Determine the (X, Y) coordinate at the center of the cell enclosing the given text.  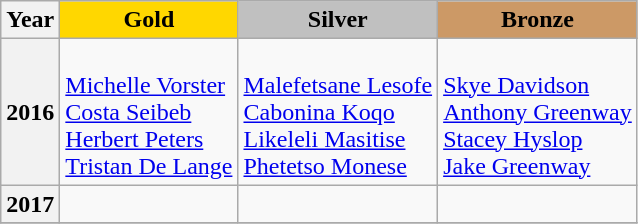
Michelle VorsterCosta SeibebHerbert PetersTristan De Lange (149, 112)
Gold (149, 20)
Bronze (538, 20)
Silver (338, 20)
Skye DavidsonAnthony GreenwayStacey HyslopJake Greenway (538, 112)
Malefetsane LesofeCabonina KoqoLikeleli MasitisePhetetso Monese (338, 112)
2016 (30, 112)
2017 (30, 204)
Year (30, 20)
